Provide the [x, y] coordinate of the cell's center where the given text is located.  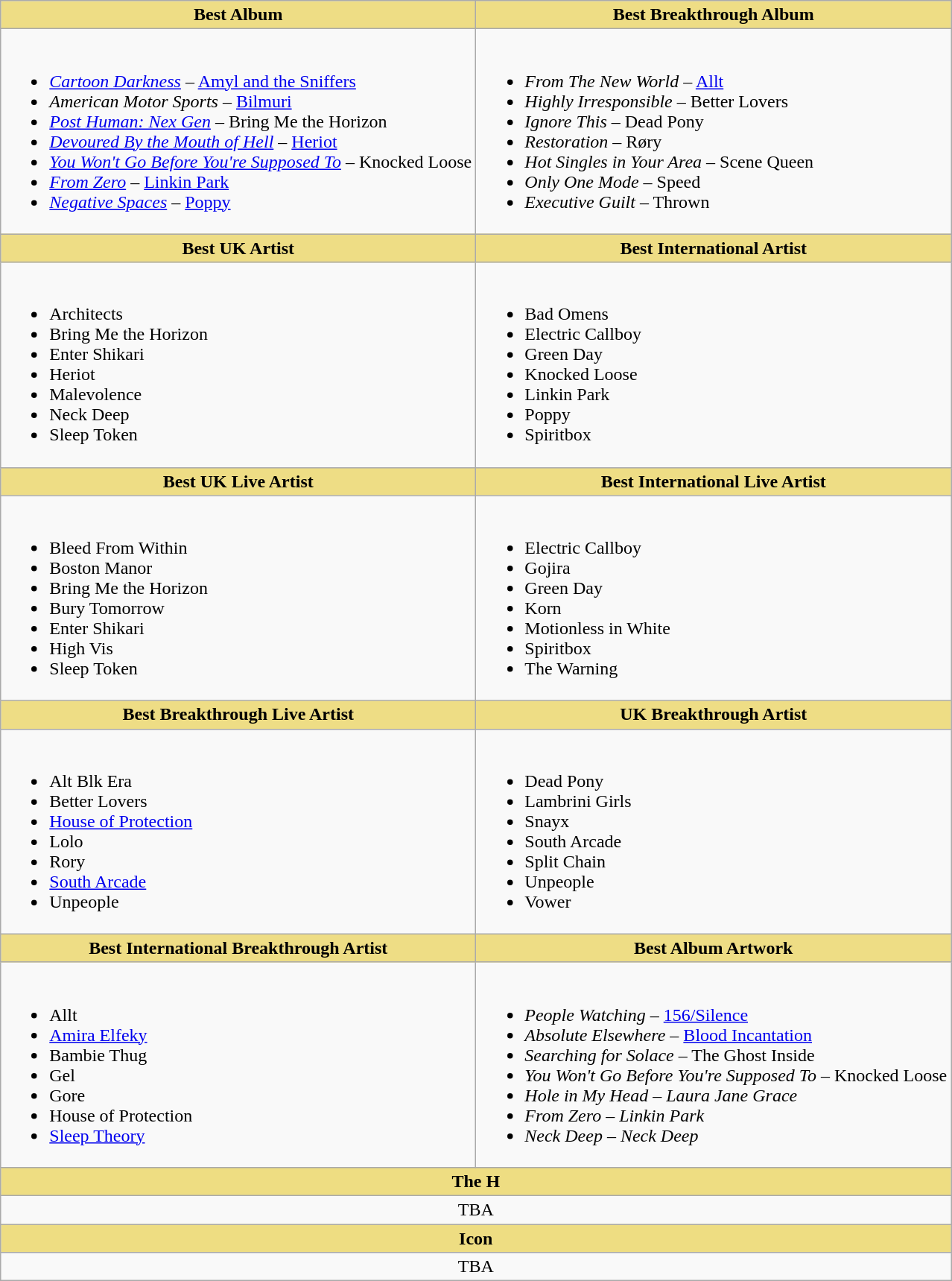
Best International Live Artist [714, 481]
Best Breakthrough Live Artist [238, 715]
Electric CallboyGojiraGreen DayKornMotionless in WhiteSpiritboxThe Warning [714, 598]
UK Breakthrough Artist [714, 715]
Best International Artist [714, 248]
Best International Breakthrough Artist [238, 948]
Bleed From WithinBoston ManorBring Me the HorizonBury TomorrowEnter ShikariHigh VisSleep Token [238, 598]
Dead PonyLambrini GirlsSnayxSouth ArcadeSplit ChainUnpeopleVower [714, 832]
The H [476, 1181]
ArchitectsBring Me the HorizonEnter ShikariHeriotMalevolenceNeck DeepSleep Token [238, 365]
Best UK Artist [238, 248]
Bad OmensElectric CallboyGreen DayKnocked LooseLinkin ParkPoppySpiritbox [714, 365]
Best Album [238, 15]
Icon [476, 1238]
Best Album Artwork [714, 948]
AlltAmira ElfekyBambie ThugGelGoreHouse of ProtectionSleep Theory [238, 1064]
Alt Blk EraBetter LoversHouse of ProtectionLoloRorySouth ArcadeUnpeople [238, 832]
Best Breakthrough Album [714, 15]
Best UK Live Artist [238, 481]
